Return [x, y] of the center of cell containing provided text 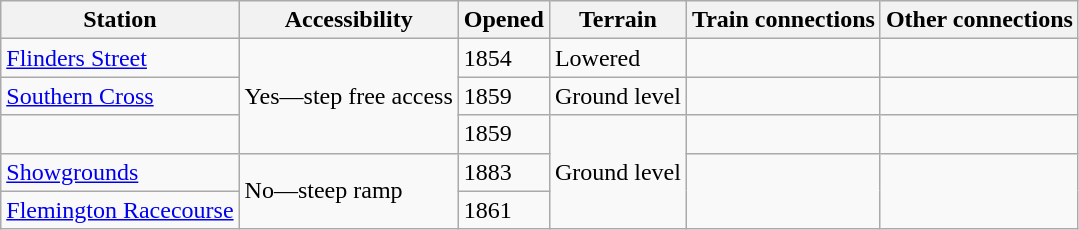
Other connections [979, 20]
Lowered [618, 58]
Train connections [783, 20]
1854 [504, 58]
No—steep ramp [348, 191]
1883 [504, 172]
Accessibility [348, 20]
Flinders Street [120, 58]
Yes—step free access [348, 96]
1861 [504, 210]
Terrain [618, 20]
Southern Cross [120, 96]
Station [120, 20]
Showgrounds [120, 172]
Opened [504, 20]
Flemington Racecourse [120, 210]
